For the text-containing cell, return its midpoint in [X, Y] coordinate format. 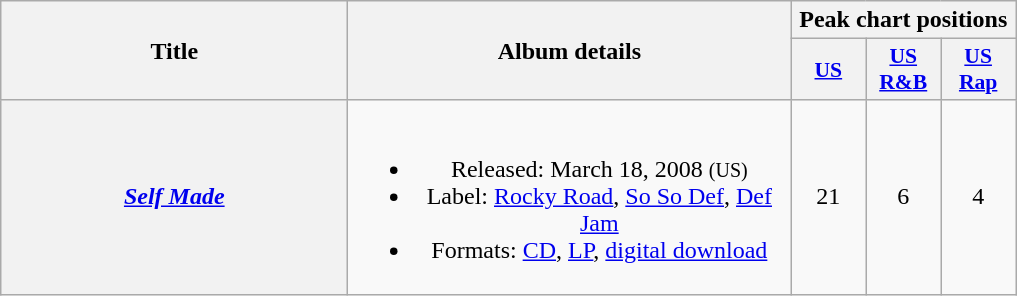
US [828, 70]
6 [904, 197]
Album details [570, 50]
Self Made [174, 197]
Title [174, 50]
Released: March 18, 2008 (US)Label: Rocky Road, So So Def, Def JamFormats: CD, LP, digital download [570, 197]
Peak chart positions [904, 20]
USRap [978, 70]
21 [828, 197]
USR&B [904, 70]
4 [978, 197]
